Return [x, y] of the center of cell containing provided text 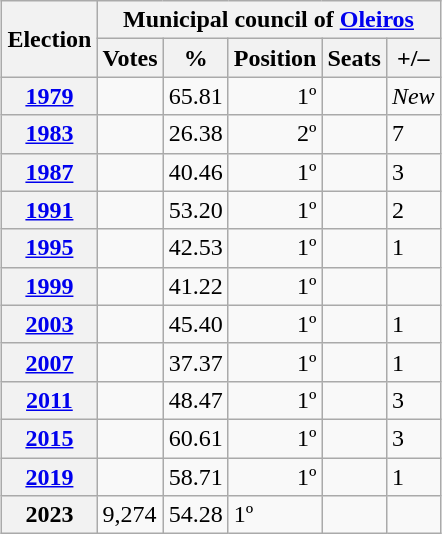
1995 [50, 248]
1987 [50, 172]
2015 [50, 438]
% [196, 58]
1999 [50, 286]
45.40 [196, 324]
60.61 [196, 438]
2019 [50, 477]
2011 [50, 400]
42.53 [196, 248]
2003 [50, 324]
Election [50, 39]
53.20 [196, 210]
Seats [354, 58]
40.46 [196, 172]
54.28 [196, 515]
2023 [50, 515]
26.38 [196, 134]
New [413, 96]
1983 [50, 134]
48.47 [196, 400]
41.22 [196, 286]
58.71 [196, 477]
9,274 [130, 515]
37.37 [196, 362]
7 [413, 134]
65.81 [196, 96]
2007 [50, 362]
Votes [130, 58]
1979 [50, 96]
Position [275, 58]
1991 [50, 210]
+/– [413, 58]
Municipal council of Oleiros [268, 20]
2 [413, 210]
2º [275, 134]
